Output the (X, Y) coordinate of the center of the cell containing the given text.  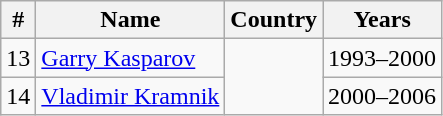
Country (274, 20)
14 (18, 96)
# (18, 20)
Name (130, 20)
Vladimir Kramnik (130, 96)
2000–2006 (382, 96)
Garry Kasparov (130, 58)
1993–2000 (382, 58)
Years (382, 20)
13 (18, 58)
